Capture the cell that displays the provided text and extract its (X, Y) central coordinate. 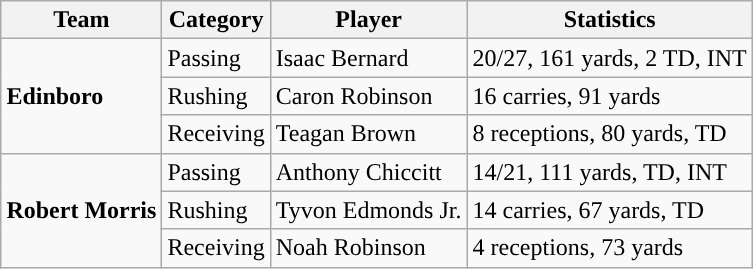
Robert Morris (82, 210)
14/21, 111 yards, TD, INT (610, 172)
Statistics (610, 20)
20/27, 161 yards, 2 TD, INT (610, 58)
Anthony Chiccitt (368, 172)
4 receptions, 73 yards (610, 248)
16 carries, 91 yards (610, 96)
Team (82, 20)
Teagan Brown (368, 134)
Caron Robinson (368, 96)
Category (216, 20)
Isaac Bernard (368, 58)
Edinboro (82, 96)
8 receptions, 80 yards, TD (610, 134)
Noah Robinson (368, 248)
Player (368, 20)
Tyvon Edmonds Jr. (368, 210)
14 carries, 67 yards, TD (610, 210)
